Provide the (x, y) coordinate of the cell's center where the given text is located.  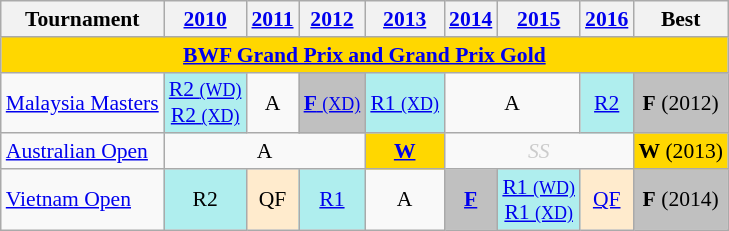
F (2012) (680, 102)
F (2014) (680, 200)
R1 (XD) (404, 102)
SS (538, 152)
Australian Open (82, 152)
2012 (332, 19)
F (470, 200)
2010 (206, 19)
BWF Grand Prix and Grand Prix Gold (364, 55)
W (2013) (680, 152)
R1 (332, 200)
2011 (272, 19)
2015 (538, 19)
Tournament (82, 19)
Malaysia Masters (82, 102)
2016 (606, 19)
R1 (WD) R1 (XD) (538, 200)
W (404, 152)
Vietnam Open (82, 200)
Best (680, 19)
R2 (WD) R2 (XD) (206, 102)
2013 (404, 19)
F (XD) (332, 102)
2014 (470, 19)
